Locate the cell with the specified text and output its [X, Y] center coordinate. 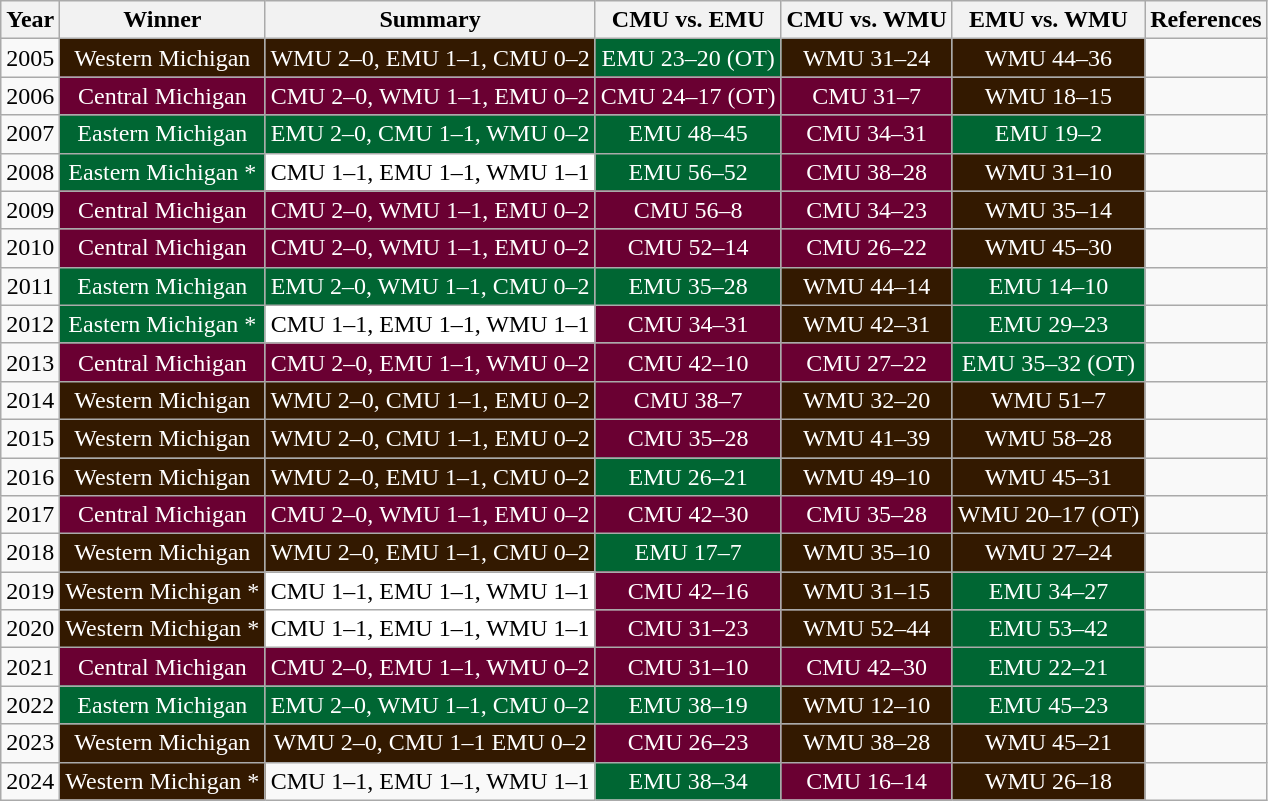
WMU 49–10 [866, 477]
WMU 44–14 [866, 286]
2006 [30, 96]
WMU 18–15 [1048, 96]
Year [30, 20]
CMU 56–8 [688, 210]
2010 [30, 248]
2023 [30, 743]
WMU 26–18 [1048, 781]
CMU 16–14 [866, 781]
Summary [430, 20]
EMU 26–21 [688, 477]
2005 [30, 58]
2015 [30, 438]
WMU 31–10 [1048, 172]
WMU 41–39 [866, 438]
WMU 35–10 [866, 553]
CMU 31–10 [688, 667]
WMU 52–44 [866, 629]
EMU 38–19 [688, 705]
CMU 34–23 [866, 210]
EMU 17–7 [688, 553]
2020 [30, 629]
WMU 58–28 [1048, 438]
CMU 27–22 [866, 362]
2022 [30, 705]
EMU 48–45 [688, 134]
2011 [30, 286]
2014 [30, 400]
CMU 26–22 [866, 248]
EMU 23–20 (OT) [688, 58]
WMU 31–24 [866, 58]
CMU 31–7 [866, 96]
WMU 32–20 [866, 400]
WMU 45–31 [1048, 477]
EMU 22–21 [1048, 667]
2013 [30, 362]
2009 [30, 210]
WMU 38–28 [866, 743]
WMU 45–30 [1048, 248]
EMU 56–52 [688, 172]
CMU 26–23 [688, 743]
WMU 12–10 [866, 705]
EMU 34–27 [1048, 591]
EMU 53–42 [1048, 629]
EMU vs. WMU [1048, 20]
CMU 38–7 [688, 400]
WMU 42–31 [866, 324]
2019 [30, 591]
CMU 38–28 [866, 172]
2012 [30, 324]
WMU 2–0, CMU 1–1 EMU 0–2 [430, 743]
WMU 45–21 [1048, 743]
EMU 29–23 [1048, 324]
2007 [30, 134]
CMU 24–17 (OT) [688, 96]
CMU 42–10 [688, 362]
2008 [30, 172]
CMU 31–23 [688, 629]
EMU 35–32 (OT) [1048, 362]
2016 [30, 477]
2021 [30, 667]
EMU 45–23 [1048, 705]
EMU 19–2 [1048, 134]
CMU vs. EMU [688, 20]
WMU 44–36 [1048, 58]
EMU 2–0, CMU 1–1, WMU 0–2 [430, 134]
2024 [30, 781]
CMU 42–16 [688, 591]
EMU 35–28 [688, 286]
CMU vs. WMU [866, 20]
CMU 52–14 [688, 248]
EMU 38–34 [688, 781]
2018 [30, 553]
WMU 27–24 [1048, 553]
WMU 35–14 [1048, 210]
EMU 14–10 [1048, 286]
2017 [30, 515]
WMU 51–7 [1048, 400]
Winner [162, 20]
WMU 20–17 (OT) [1048, 515]
References [1206, 20]
WMU 31–15 [866, 591]
